Identify which cell holds the provided text, then report its [X, Y] central coordinate. 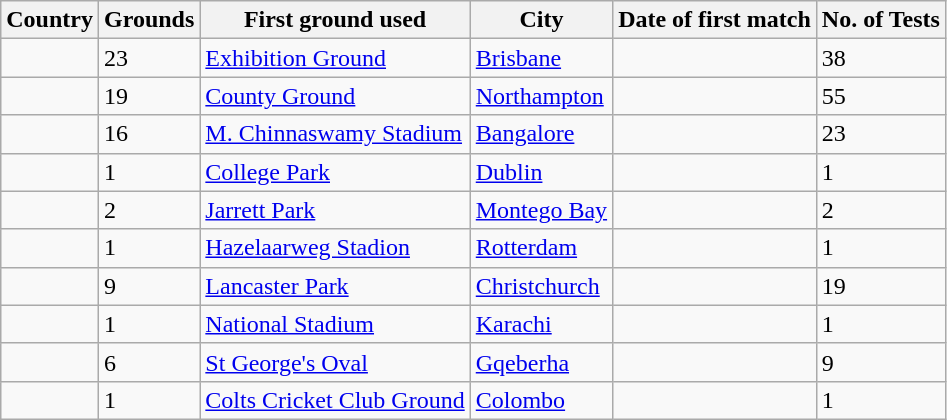
Rotterdam [541, 248]
Grounds [148, 20]
No. of Tests [880, 20]
Northampton [541, 96]
Montego Bay [541, 210]
Jarrett Park [335, 210]
38 [880, 58]
Date of first match [715, 20]
Colombo [541, 400]
Exhibition Ground [335, 58]
Lancaster Park [335, 286]
City [541, 20]
National Stadium [335, 324]
Country [50, 20]
First ground used [335, 20]
Colts Cricket Club Ground [335, 400]
Dublin [541, 172]
6 [148, 362]
16 [148, 134]
College Park [335, 172]
County Ground [335, 96]
St George's Oval [335, 362]
Christchurch [541, 286]
55 [880, 96]
Karachi [541, 324]
Brisbane [541, 58]
Gqeberha [541, 362]
Hazelaarweg Stadion [335, 248]
Bangalore [541, 134]
M. Chinnaswamy Stadium [335, 134]
